From the cell containing the given text, extract its center point as (X, Y) coordinate. 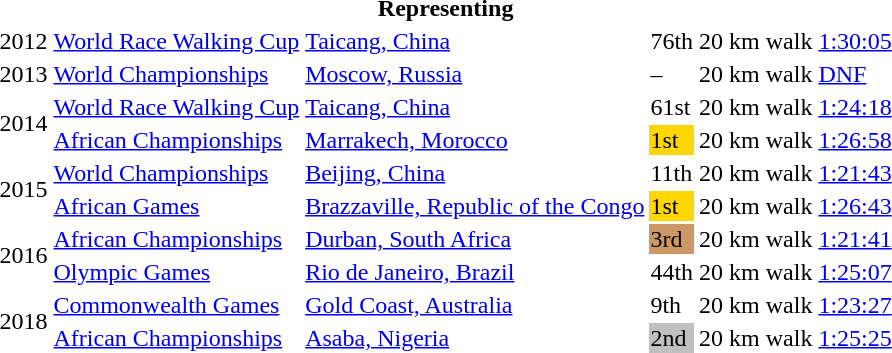
Asaba, Nigeria (475, 338)
61st (672, 107)
Durban, South Africa (475, 239)
9th (672, 305)
2nd (672, 338)
Beijing, China (475, 173)
African Games (176, 206)
Commonwealth Games (176, 305)
Olympic Games (176, 272)
Brazzaville, Republic of the Congo (475, 206)
76th (672, 41)
Gold Coast, Australia (475, 305)
3rd (672, 239)
Rio de Janeiro, Brazil (475, 272)
– (672, 74)
Marrakech, Morocco (475, 140)
11th (672, 173)
44th (672, 272)
Moscow, Russia (475, 74)
